Provide the [X, Y] coordinate of the cell's center where the given text is located.  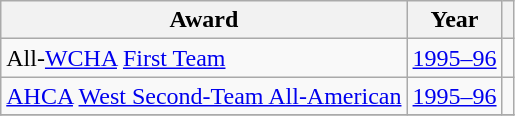
All-WCHA First Team [204, 58]
Award [204, 20]
Year [454, 20]
AHCA West Second-Team All-American [204, 96]
